Scan for the cell matching the given text and deliver its [x, y] coordinate at center. 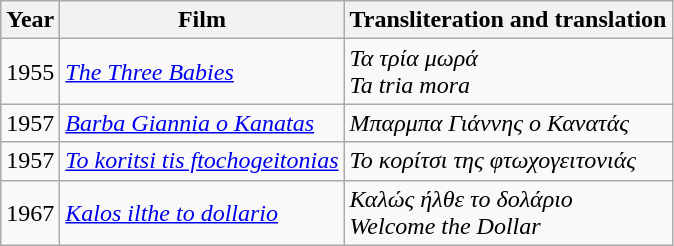
Kalos ilthe to dollario [202, 212]
Μπαρμπα Γιάννης ο Κανατάς [508, 123]
Transliteration and translation [508, 20]
Καλώς ήλθε το δολάριοWelcome the Dollar [508, 212]
To koritsi tis ftochogeitonias [202, 161]
1955 [30, 72]
1967 [30, 212]
Το κορίτσι της φτωχογειτονιάς [508, 161]
The Three Babies [202, 72]
Film [202, 20]
Τα τρία μωράTa tria mora [508, 72]
Barba Giannia o Kanatas [202, 123]
Year [30, 20]
